Search for the cell housing the specified text and yield its [X, Y] center coordinate. 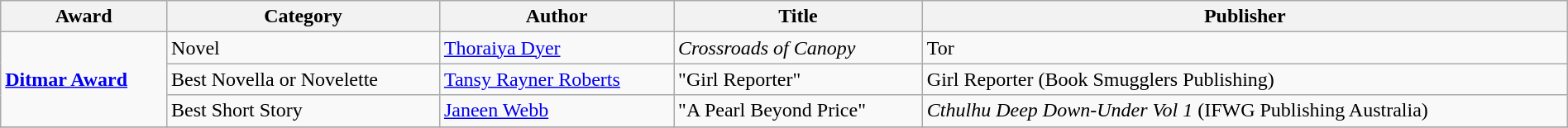
Thoraiya Dyer [556, 48]
Best Short Story [304, 111]
Publisher [1245, 17]
Cthulhu Deep Down-Under Vol 1 (IFWG Publishing Australia) [1245, 111]
Tor [1245, 48]
Girl Reporter (Book Smugglers Publishing) [1245, 79]
Crossroads of Canopy [799, 48]
Author [556, 17]
Ditmar Award [84, 79]
"Girl Reporter" [799, 79]
"A Pearl Beyond Price" [799, 111]
Category [304, 17]
Title [799, 17]
Novel [304, 48]
Tansy Rayner Roberts [556, 79]
Janeen Webb [556, 111]
Best Novella or Novelette [304, 79]
Award [84, 17]
